Return (X, Y) of the center of cell containing provided text 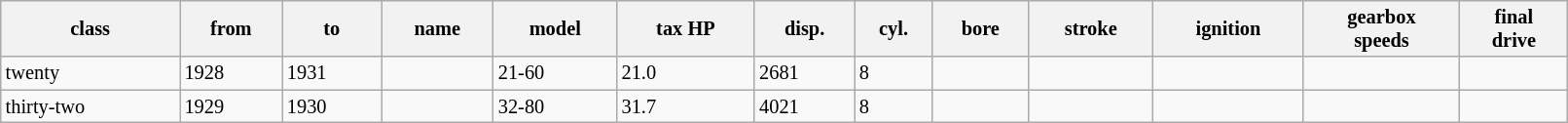
ignition (1228, 28)
31.7 (686, 106)
name (438, 28)
tax HP (686, 28)
1928 (232, 73)
to (332, 28)
class (91, 28)
21-60 (555, 73)
twenty (91, 73)
gearboxspeeds (1382, 28)
1930 (332, 106)
finaldrive (1514, 28)
thirty-two (91, 106)
21.0 (686, 73)
1931 (332, 73)
1929 (232, 106)
32-80 (555, 106)
from (232, 28)
stroke (1091, 28)
2681 (804, 73)
bore (981, 28)
cyl. (893, 28)
model (555, 28)
disp. (804, 28)
4021 (804, 106)
